Scan for the cell matching the given text and deliver its [x, y] coordinate at center. 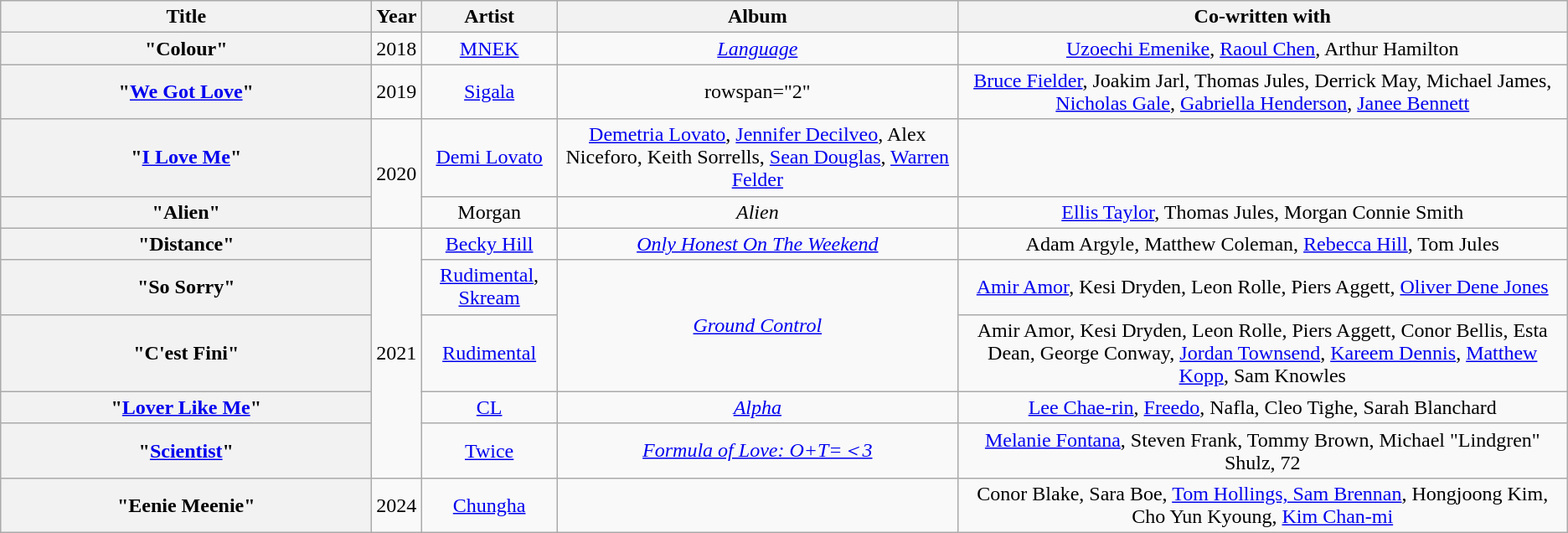
Becky Hill [489, 244]
"So Sorry" [186, 287]
Ground Control [757, 325]
MNEK [489, 49]
Co-written with [1262, 17]
Amir Amor, Kesi Dryden, Leon Rolle, Piers Aggett, Conor Bellis, Esta Dean, George Conway, Jordan Townsend, Kareem Dennis, Matthew Kopp, Sam Knowles [1262, 353]
Demetria Lovato, Jennifer Decilveo, Alex Niceforo, Keith Sorrells, Sean Douglas, Warren Felder [757, 158]
Morgan [489, 212]
Demi Lovato [489, 158]
"C'est Fini" [186, 353]
Alpha [757, 407]
Melanie Fontana, Steven Frank, Tommy Brown, Michael "Lindgren" Shulz, 72 [1262, 451]
Rudimental, Skream [489, 287]
"Lover Like Me" [186, 407]
Sigala [489, 92]
Bruce Fielder, Joakim Jarl, Thomas Jules, Derrick May, Michael James, Nicholas Gale, Gabriella Henderson, Janee Bennett [1262, 92]
2024 [397, 505]
Title [186, 17]
Artist [489, 17]
Album [757, 17]
Amir Amor, Kesi Dryden, Leon Rolle, Piers Aggett, Oliver Dene Jones [1262, 287]
CL [489, 407]
"Distance" [186, 244]
Ellis Taylor, Thomas Jules, Morgan Connie Smith [1262, 212]
Formula of Love: O+T=＜3 [757, 451]
Only Honest On The Weekend [757, 244]
Chungha [489, 505]
Language [757, 49]
2019 [397, 92]
Year [397, 17]
"Scientist" [186, 451]
Uzoechi Emenike, Raoul Chen, Arthur Hamilton [1262, 49]
Lee Chae-rin, Freedo, Nafla, Cleo Tighe, Sarah Blanchard [1262, 407]
"Colour" [186, 49]
Alien [757, 212]
"Eenie Meenie" [186, 505]
"I Love Me" [186, 158]
Twice [489, 451]
"We Got Love" [186, 92]
Adam Argyle, Matthew Coleman, Rebecca Hill, Tom Jules [1262, 244]
2018 [397, 49]
rowspan="2" [757, 92]
Conor Blake, Sara Boe, Tom Hollings, Sam Brennan, Hongjoong Kim, Cho Yun Kyoung, Kim Chan-mi [1262, 505]
"Alien" [186, 212]
Rudimental [489, 353]
2020 [397, 173]
2021 [397, 353]
